Identify which cell holds the provided text, then report its (X, Y) central coordinate. 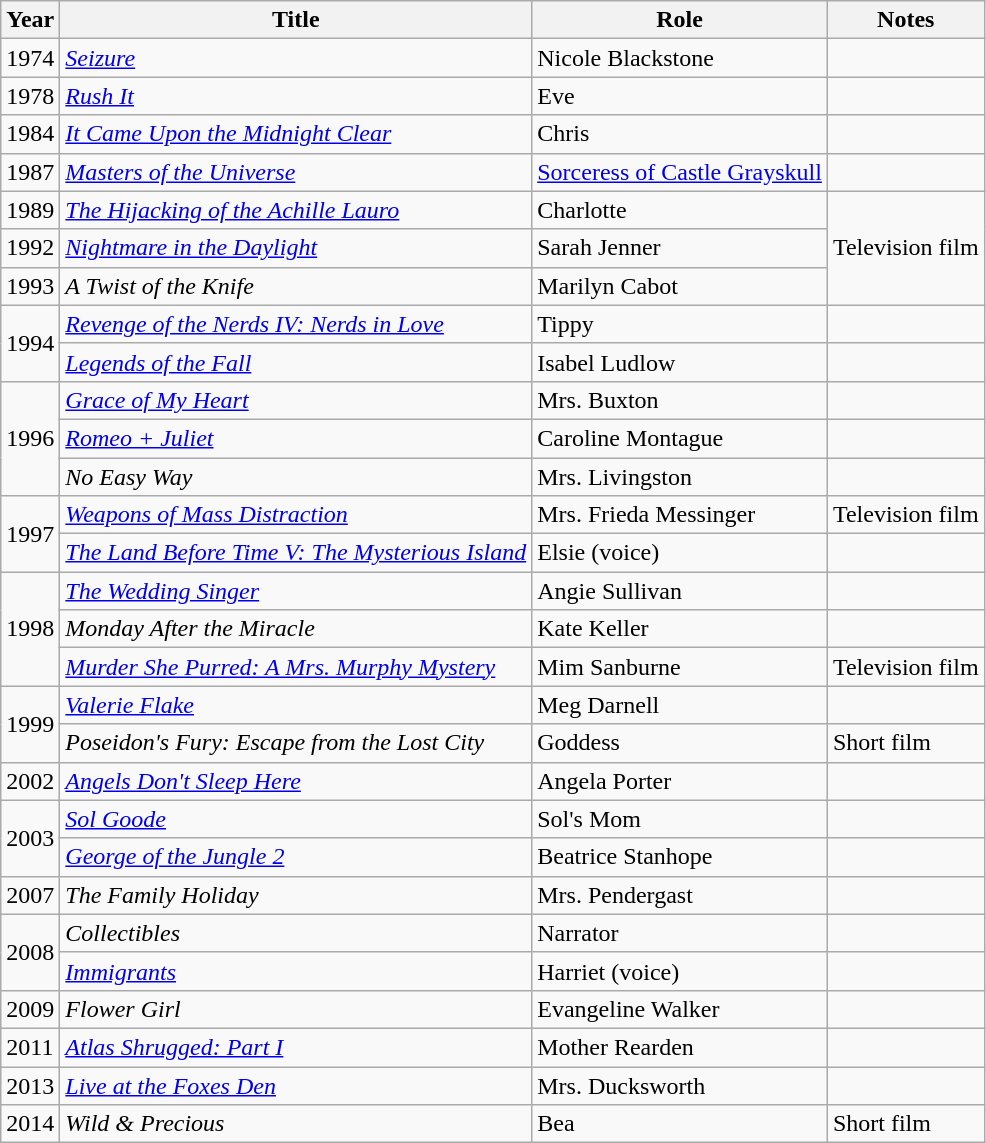
Angels Don't Sleep Here (296, 781)
Sol Goode (296, 819)
Eve (680, 96)
Kate Keller (680, 629)
Grace of My Heart (296, 400)
Mrs. Frieda Messinger (680, 515)
Charlotte (680, 210)
Legends of the Fall (296, 362)
Nicole Blackstone (680, 58)
1999 (30, 724)
1994 (30, 343)
1974 (30, 58)
1997 (30, 534)
Beatrice Stanhope (680, 857)
Wild & Precious (296, 1124)
Mrs. Pendergast (680, 895)
2008 (30, 952)
Angela Porter (680, 781)
Caroline Montague (680, 438)
Rush It (296, 96)
Flower Girl (296, 1009)
2003 (30, 838)
1987 (30, 172)
Sol's Mom (680, 819)
Nightmare in the Daylight (296, 248)
Year (30, 20)
The Hijacking of the Achille Lauro (296, 210)
Atlas Shrugged: Part I (296, 1047)
George of the Jungle 2 (296, 857)
1998 (30, 629)
The Land Before Time V: The Mysterious Island (296, 553)
Mrs. Buxton (680, 400)
1978 (30, 96)
Angie Sullivan (680, 591)
Mim Sanburne (680, 667)
Romeo + Juliet (296, 438)
Marilyn Cabot (680, 286)
Narrator (680, 933)
Weapons of Mass Distraction (296, 515)
Murder She Purred: A Mrs. Murphy Mystery (296, 667)
2009 (30, 1009)
Seizure (296, 58)
1996 (30, 438)
2013 (30, 1085)
Sarah Jenner (680, 248)
Title (296, 20)
Goddess (680, 743)
2007 (30, 895)
Collectibles (296, 933)
1993 (30, 286)
The Family Holiday (296, 895)
Bea (680, 1124)
1992 (30, 248)
1984 (30, 134)
Valerie Flake (296, 705)
Poseidon's Fury: Escape from the Lost City (296, 743)
It Came Upon the Midnight Clear (296, 134)
Sorceress of Castle Grayskull (680, 172)
Harriet (voice) (680, 971)
Revenge of the Nerds IV: Nerds in Love (296, 324)
Immigrants (296, 971)
No Easy Way (296, 477)
Chris (680, 134)
2011 (30, 1047)
Mrs. Ducksworth (680, 1085)
1989 (30, 210)
2014 (30, 1124)
Masters of the Universe (296, 172)
Tippy (680, 324)
Mrs. Livingston (680, 477)
The Wedding Singer (296, 591)
Mother Rearden (680, 1047)
Role (680, 20)
Isabel Ludlow (680, 362)
Live at the Foxes Den (296, 1085)
Notes (906, 20)
Evangeline Walker (680, 1009)
Monday After the Miracle (296, 629)
A Twist of the Knife (296, 286)
Meg Darnell (680, 705)
2002 (30, 781)
Elsie (voice) (680, 553)
